For the text-containing cell, return its midpoint in (x, y) coordinate format. 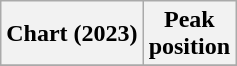
Peakposition (189, 34)
Chart (2023) (72, 34)
